For the text-containing cell, return its midpoint in [x, y] coordinate format. 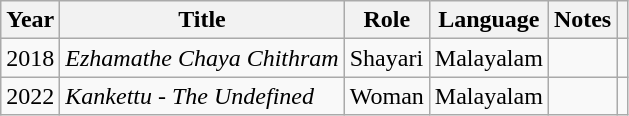
Title [202, 20]
2022 [30, 96]
Year [30, 20]
Shayari [386, 58]
Language [488, 20]
Notes [582, 20]
Ezhamathe Chaya Chithram [202, 58]
Woman [386, 96]
Kankettu - The Undefined [202, 96]
Role [386, 20]
2018 [30, 58]
